Provide the (x, y) coordinate of the cell's center where the given text is located.  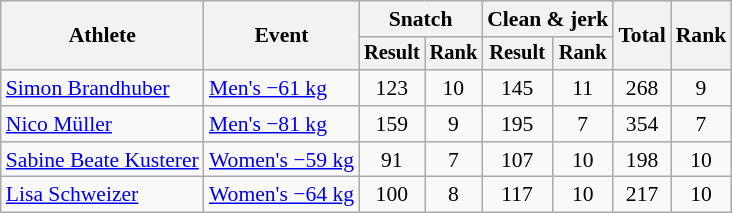
Sabine Beate Kusterer (102, 160)
Event (282, 36)
Total (642, 36)
Nico Müller (102, 124)
198 (642, 160)
354 (642, 124)
Snatch (420, 19)
91 (392, 160)
117 (517, 195)
268 (642, 88)
Women's −64 kg (282, 195)
195 (517, 124)
Women's −59 kg (282, 160)
Clean & jerk (548, 19)
217 (642, 195)
11 (582, 88)
107 (517, 160)
100 (392, 195)
Men's −61 kg (282, 88)
159 (392, 124)
123 (392, 88)
Athlete (102, 36)
145 (517, 88)
Simon Brandhuber (102, 88)
Men's −81 kg (282, 124)
8 (454, 195)
Lisa Schweizer (102, 195)
